From the cell containing the given text, extract its center point as (X, Y) coordinate. 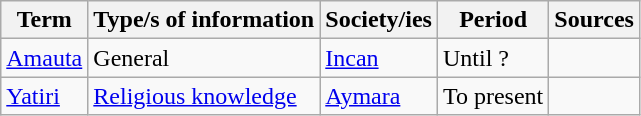
Society/ies (379, 20)
Term (44, 20)
Sources (594, 20)
Until ? (492, 58)
Aymara (379, 96)
Religious knowledge (204, 96)
Amauta (44, 58)
Period (492, 20)
To present (492, 96)
General (204, 58)
Type/s of information (204, 20)
Incan (379, 58)
Yatiri (44, 96)
